Return the (X, Y) coordinate for the center point of the cell that contains the specified text.  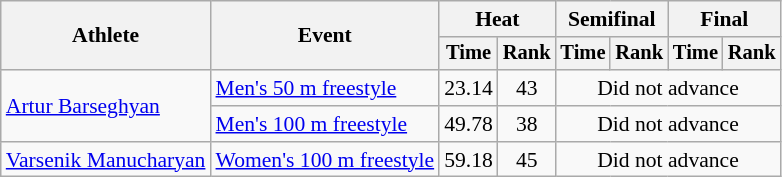
Artur Barseghyan (106, 106)
Event (324, 36)
Athlete (106, 36)
Heat (497, 19)
43 (527, 88)
Men's 100 m freestyle (324, 124)
Men's 50 m freestyle (324, 88)
Semifinal (611, 19)
38 (527, 124)
23.14 (468, 88)
Final (724, 19)
49.78 (468, 124)
